Find where the given text appears and provide that cell's center as (x, y) coordinate. 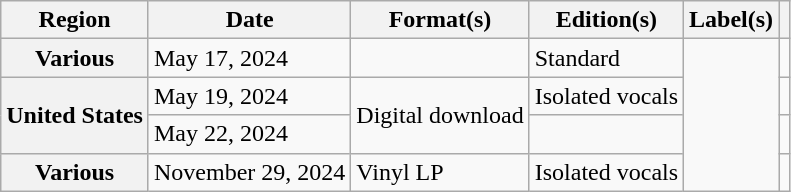
May 19, 2024 (249, 96)
United States (75, 115)
Region (75, 20)
November 29, 2024 (249, 172)
Digital download (440, 115)
Edition(s) (606, 20)
Date (249, 20)
Vinyl LP (440, 172)
Format(s) (440, 20)
Standard (606, 58)
May 17, 2024 (249, 58)
Label(s) (732, 20)
May 22, 2024 (249, 134)
